Search for the cell housing the specified text and yield its (X, Y) center coordinate. 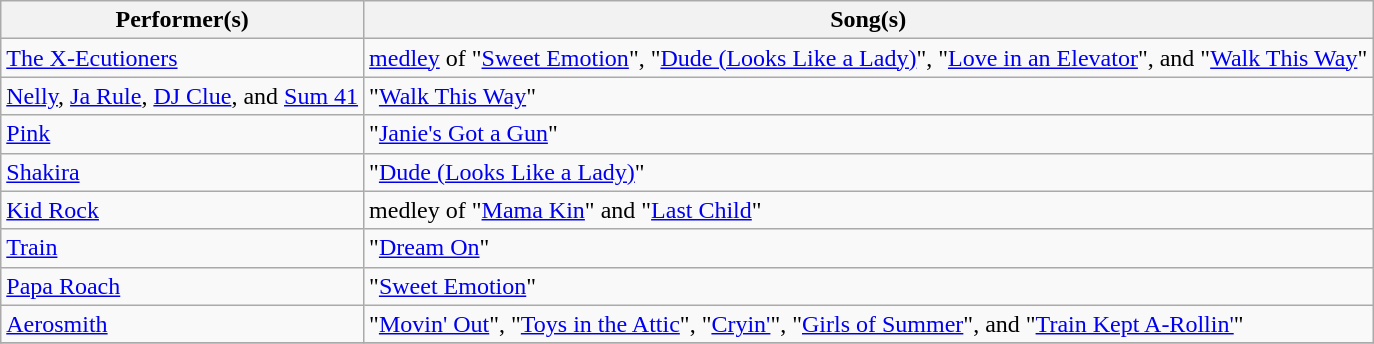
"Walk This Way" (868, 96)
Song(s) (868, 20)
medley of "Sweet Emotion", "Dude (Looks Like a Lady)", "Love in an Elevator", and "Walk This Way" (868, 58)
"Dream On" (868, 248)
"Dude (Looks Like a Lady)" (868, 172)
Shakira (182, 172)
The X-Ecutioners (182, 58)
Papa Roach (182, 286)
Kid Rock (182, 210)
"Movin' Out", "Toys in the Attic", "Cryin'", "Girls of Summer", and "Train Kept A-Rollin'" (868, 324)
medley of "Mama Kin" and "Last Child" (868, 210)
Pink (182, 134)
Nelly, Ja Rule, DJ Clue, and Sum 41 (182, 96)
Performer(s) (182, 20)
"Sweet Emotion" (868, 286)
"Janie's Got a Gun" (868, 134)
Train (182, 248)
Aerosmith (182, 324)
